Return the (x, y) coordinate for the center point of the cell that contains the specified text.  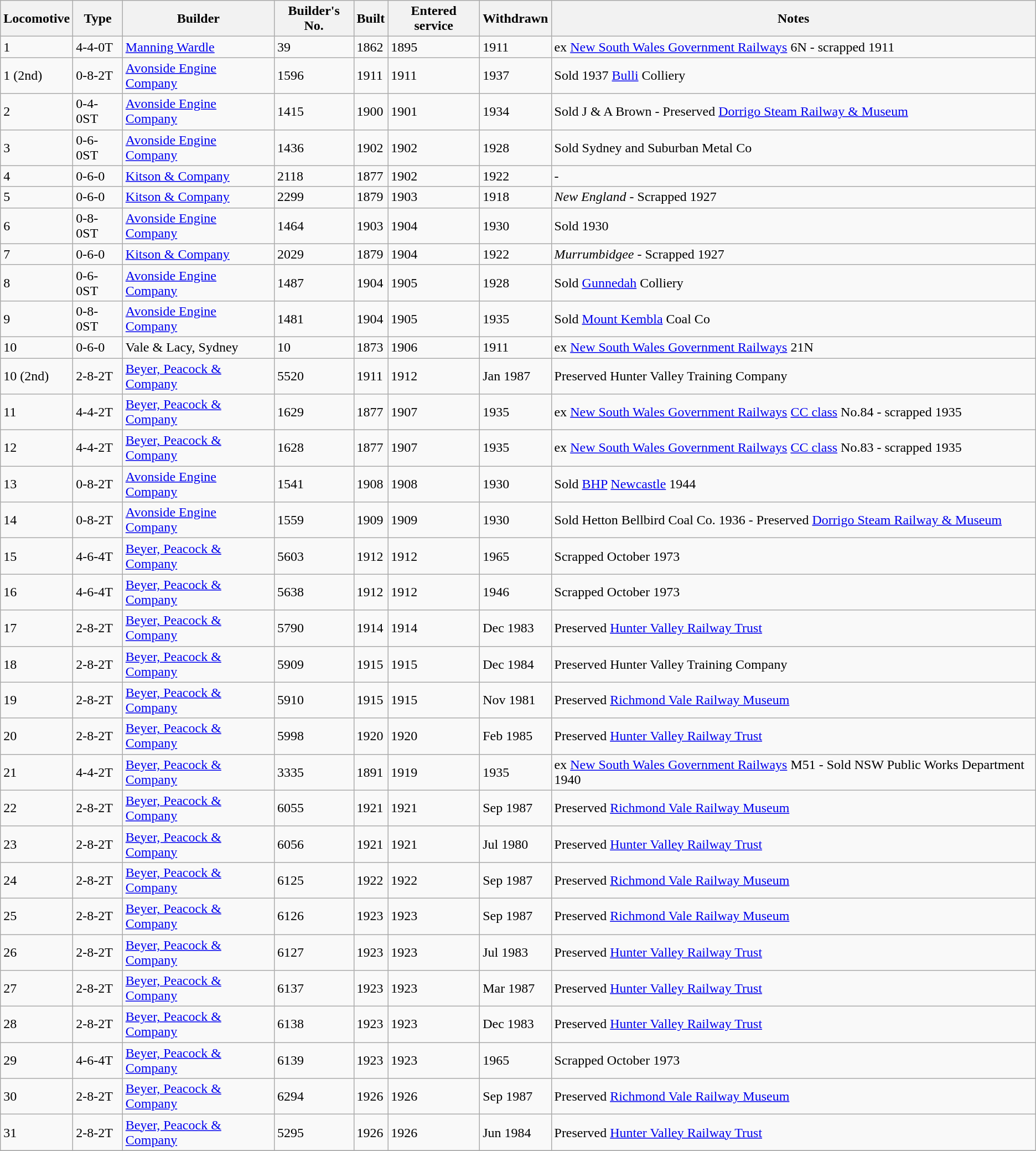
Sold J & A Brown - Preserved Dorrigo Steam Railway & Museum (794, 112)
2299 (314, 197)
Locomotive (37, 19)
1901 (434, 112)
6139 (314, 1061)
1873 (371, 347)
6055 (314, 808)
ex New South Wales Government Railways M51 - Sold NSW Public Works Department 1940 (794, 772)
4 (37, 176)
2029 (314, 254)
23 (37, 844)
Notes (794, 19)
28 (37, 1024)
2 (37, 112)
1891 (371, 772)
Feb 1985 (516, 736)
2118 (314, 176)
Mar 1987 (516, 989)
1629 (314, 412)
15 (37, 556)
6137 (314, 989)
Jan 1987 (516, 375)
6127 (314, 952)
7 (37, 254)
1895 (434, 47)
1596 (314, 75)
26 (37, 952)
25 (37, 916)
5295 (314, 1133)
6294 (314, 1096)
5520 (314, 375)
Jul 1983 (516, 952)
Jun 1984 (516, 1133)
Built (371, 19)
5998 (314, 736)
1934 (516, 112)
4-4-0T (98, 47)
Sold Mount Kembla Coal Co (794, 319)
17 (37, 628)
5 (37, 197)
6125 (314, 880)
18 (37, 664)
9 (37, 319)
ex New South Wales Government Railways 21N (794, 347)
21 (37, 772)
24 (37, 880)
ex New South Wales Government Railways 6N - scrapped 1911 (794, 47)
13 (37, 484)
6138 (314, 1024)
Entered service (434, 19)
14 (37, 520)
ex New South Wales Government Railways CC class No.84 - scrapped 1935 (794, 412)
1900 (371, 112)
1481 (314, 319)
1906 (434, 347)
39 (314, 47)
5910 (314, 700)
New England - Scrapped 1927 (794, 197)
29 (37, 1061)
1946 (516, 592)
Sold Gunnedah Colliery (794, 282)
ex New South Wales Government Railways CC class No.83 - scrapped 1935 (794, 448)
Manning Wardle (198, 47)
5909 (314, 664)
Builder's No. (314, 19)
22 (37, 808)
1436 (314, 147)
Sold BHP Newcastle 1944 (794, 484)
Murrumbidgee - Scrapped 1927 (794, 254)
10 (2nd) (37, 375)
1628 (314, 448)
19 (37, 700)
5603 (314, 556)
Sold 1937 Bulli Colliery (794, 75)
1862 (371, 47)
3 (37, 147)
30 (37, 1096)
1918 (516, 197)
16 (37, 592)
Sold Sydney and Suburban Metal Co (794, 147)
- (794, 176)
3335 (314, 772)
1541 (314, 484)
6126 (314, 916)
11 (37, 412)
1415 (314, 112)
1 (37, 47)
1487 (314, 282)
5638 (314, 592)
1559 (314, 520)
Withdrawn (516, 19)
Jul 1980 (516, 844)
Builder (198, 19)
1937 (516, 75)
Dec 1984 (516, 664)
1 (2nd) (37, 75)
1919 (434, 772)
Sold 1930 (794, 226)
Sold Hetton Bellbird Coal Co. 1936 - Preserved Dorrigo Steam Railway & Museum (794, 520)
1464 (314, 226)
20 (37, 736)
5790 (314, 628)
0-4-0ST (98, 112)
Nov 1981 (516, 700)
Vale & Lacy, Sydney (198, 347)
8 (37, 282)
6056 (314, 844)
Type (98, 19)
6 (37, 226)
12 (37, 448)
31 (37, 1133)
27 (37, 989)
